Determine the (X, Y) coordinate at the center of the cell enclosing the given text.  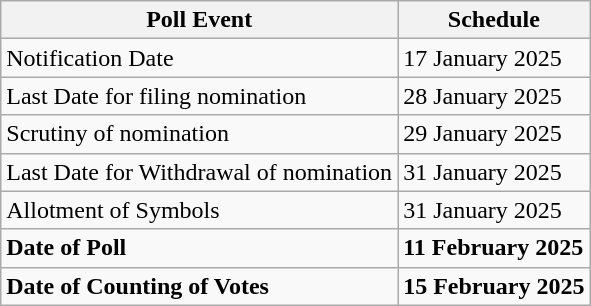
Allotment of Symbols (200, 210)
Poll Event (200, 20)
29 January 2025 (494, 134)
Last Date for Withdrawal of nomination (200, 172)
Date of Poll (200, 248)
17 January 2025 (494, 58)
Schedule (494, 20)
11 February 2025 (494, 248)
28 January 2025 (494, 96)
Scrutiny of nomination (200, 134)
Last Date for filing nomination (200, 96)
15 February 2025 (494, 286)
Date of Counting of Votes (200, 286)
Notification Date (200, 58)
